Capture the cell that displays the provided text and extract its (X, Y) central coordinate. 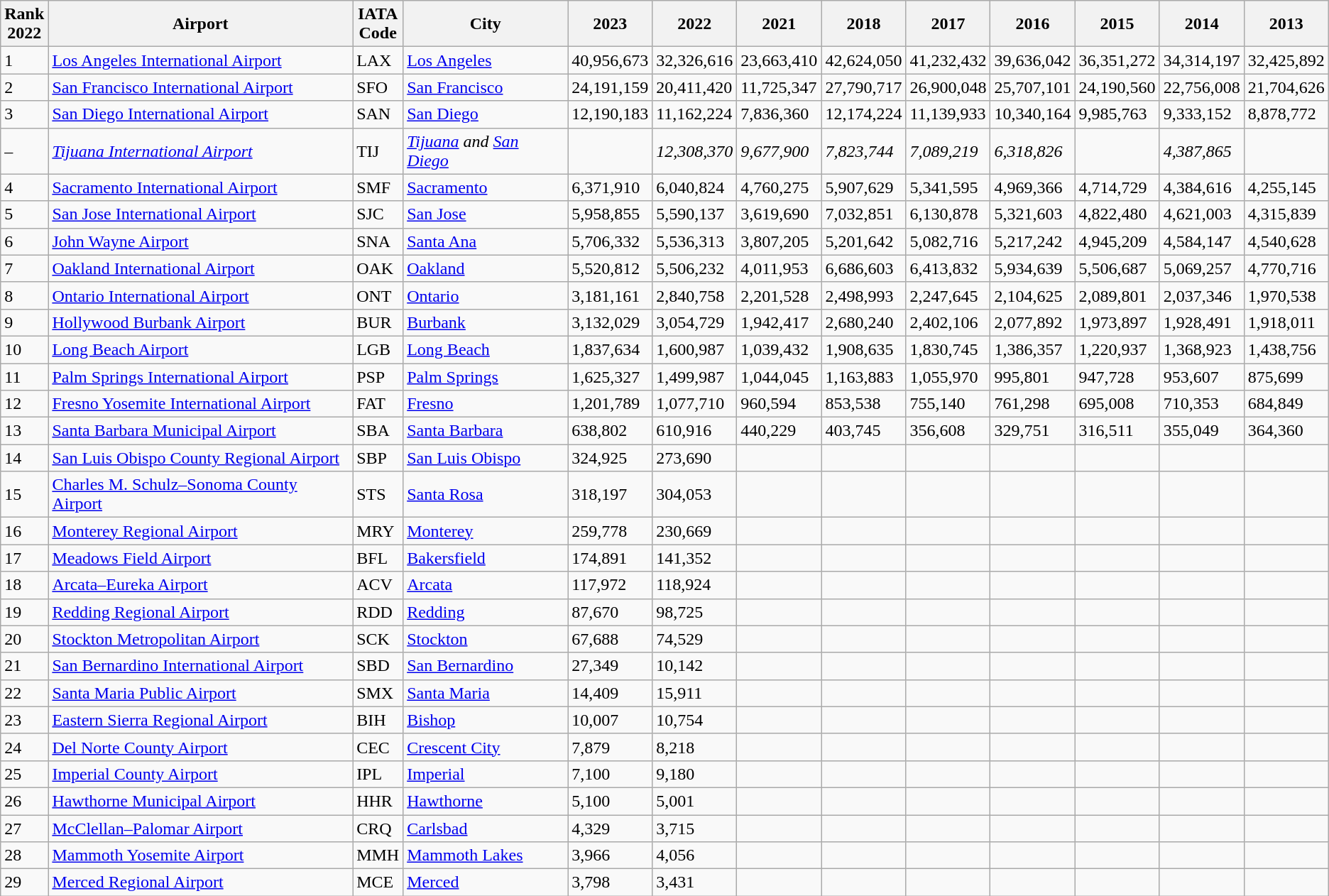
3,715 (694, 829)
5,217,242 (1032, 241)
Burbank (486, 322)
5,907,629 (863, 187)
14,409 (611, 693)
2 (24, 87)
1,830,745 (948, 349)
21 (24, 666)
SMX (378, 693)
259,778 (611, 531)
960,594 (780, 404)
4,329 (611, 829)
SBA (378, 431)
Merced Regional Airport (200, 883)
10,754 (694, 720)
2021 (780, 24)
Hollywood Burbank Airport (200, 322)
4,621,003 (1201, 214)
7,879 (611, 747)
2016 (1032, 24)
273,690 (694, 458)
Santa Rosa (486, 494)
SFO (378, 87)
Meadows Field Airport (200, 558)
5,506,687 (1117, 268)
174,891 (611, 558)
Palm Springs (486, 377)
875,699 (1286, 377)
4,315,839 (1286, 214)
20,411,420 (694, 87)
1,220,937 (1117, 349)
1,368,923 (1201, 349)
2,104,625 (1032, 295)
316,511 (1117, 431)
23,663,410 (780, 60)
4,540,628 (1286, 241)
25 (24, 774)
SCK (378, 639)
1,077,710 (694, 404)
3,132,029 (611, 322)
304,053 (694, 494)
Santa Barbara Municipal Airport (200, 431)
1,837,634 (611, 349)
32,326,616 (694, 60)
2,680,240 (863, 322)
10,007 (611, 720)
Monterey (486, 531)
ACV (378, 585)
9,677,900 (780, 151)
3,807,205 (780, 241)
2013 (1286, 24)
LAX (378, 60)
SBP (378, 458)
Carlsbad (486, 829)
440,229 (780, 431)
PSP (378, 377)
74,529 (694, 639)
2015 (1117, 24)
1,625,327 (611, 377)
Los Angeles (486, 60)
Tijuana and San Diego (486, 151)
Long Beach (486, 349)
Ontario International Airport (200, 295)
324,925 (611, 458)
9,180 (694, 774)
1,201,789 (611, 404)
2023 (611, 24)
1,039,432 (780, 349)
Airport (200, 24)
5,520,812 (611, 268)
2,037,346 (1201, 295)
OAK (378, 268)
34,314,197 (1201, 60)
355,049 (1201, 431)
24 (24, 747)
36,351,272 (1117, 60)
1,942,417 (780, 322)
15,911 (694, 693)
9,333,152 (1201, 114)
4,056 (694, 856)
8 (24, 295)
20 (24, 639)
27,349 (611, 666)
318,197 (611, 494)
4,945,209 (1117, 241)
SMF (378, 187)
Oakland International Airport (200, 268)
853,538 (863, 404)
San Jose International Airport (200, 214)
Santa Maria (486, 693)
Tijuana International Airport (200, 151)
7,100 (611, 774)
1,438,756 (1286, 349)
Oakland (486, 268)
Sacramento (486, 187)
610,916 (694, 431)
2018 (863, 24)
10,340,164 (1032, 114)
Rank2022 (24, 24)
4,384,616 (1201, 187)
CRQ (378, 829)
John Wayne Airport (200, 241)
1,386,357 (1032, 349)
22,756,008 (1201, 87)
Santa Maria Public Airport (200, 693)
761,298 (1032, 404)
5,100 (611, 801)
Palm Springs International Airport (200, 377)
San Jose (486, 214)
San Luis Obispo County Regional Airport (200, 458)
Bishop (486, 720)
Crescent City (486, 747)
3,966 (611, 856)
Charles M. Schulz–Sonoma County Airport (200, 494)
7,032,851 (863, 214)
41,232,432 (948, 60)
4,822,480 (1117, 214)
7 (24, 268)
28 (24, 856)
Santa Ana (486, 241)
1,970,538 (1286, 295)
684,849 (1286, 404)
364,360 (1286, 431)
6 (24, 241)
IPL (378, 774)
4,011,953 (780, 268)
25,707,101 (1032, 87)
4,714,729 (1117, 187)
6,318,826 (1032, 151)
4,255,145 (1286, 187)
4,969,366 (1032, 187)
141,352 (694, 558)
5,706,332 (611, 241)
San Diego International Airport (200, 114)
40,956,673 (611, 60)
4,760,275 (780, 187)
2022 (694, 24)
1,163,883 (863, 377)
MCE (378, 883)
Redding (486, 612)
15 (24, 494)
11,162,224 (694, 114)
Fresno (486, 404)
16 (24, 531)
City (486, 24)
11 (24, 377)
10,142 (694, 666)
Imperial County Airport (200, 774)
18 (24, 585)
1,055,970 (948, 377)
5,069,257 (1201, 268)
IATACode (378, 24)
Los Angeles International Airport (200, 60)
9 (24, 322)
755,140 (948, 404)
1,499,987 (694, 377)
3,054,729 (694, 322)
Merced (486, 883)
San Bernardino (486, 666)
5,536,313 (694, 241)
Bakersfield (486, 558)
42,624,050 (863, 60)
21,704,626 (1286, 87)
5 (24, 214)
5,506,232 (694, 268)
3 (24, 114)
HHR (378, 801)
BFL (378, 558)
8,878,772 (1286, 114)
2,402,106 (948, 322)
SJC (378, 214)
MRY (378, 531)
5,321,603 (1032, 214)
SNA (378, 241)
117,972 (611, 585)
638,802 (611, 431)
26 (24, 801)
5,341,595 (948, 187)
1,908,635 (863, 349)
San Bernardino International Airport (200, 666)
LGB (378, 349)
98,725 (694, 612)
Arcata (486, 585)
STS (378, 494)
11,139,933 (948, 114)
4,584,147 (1201, 241)
27 (24, 829)
7,089,219 (948, 151)
12 (24, 404)
5,934,639 (1032, 268)
Fresno Yosemite International Airport (200, 404)
6,413,832 (948, 268)
1 (24, 60)
13 (24, 431)
Mammoth Lakes (486, 856)
1,044,045 (780, 377)
403,745 (863, 431)
2,498,993 (863, 295)
6,040,824 (694, 187)
14 (24, 458)
Santa Barbara (486, 431)
MMH (378, 856)
9,985,763 (1117, 114)
10 (24, 349)
1,918,011 (1286, 322)
17 (24, 558)
947,728 (1117, 377)
2,077,892 (1032, 322)
695,008 (1117, 404)
6,371,910 (611, 187)
4 (24, 187)
Mammoth Yosemite Airport (200, 856)
1,600,987 (694, 349)
8,218 (694, 747)
118,924 (694, 585)
12,308,370 (694, 151)
San Francisco (486, 87)
McClellan–Palomar Airport (200, 829)
1,973,897 (1117, 322)
32,425,892 (1286, 60)
RDD (378, 612)
Arcata–Eureka Airport (200, 585)
67,688 (611, 639)
SAN (378, 114)
4,770,716 (1286, 268)
5,958,855 (611, 214)
26,900,048 (948, 87)
230,669 (694, 531)
Eastern Sierra Regional Airport (200, 720)
San Diego (486, 114)
5,590,137 (694, 214)
24,191,159 (611, 87)
Del Norte County Airport (200, 747)
Ontario (486, 295)
5,082,716 (948, 241)
23 (24, 720)
7,836,360 (780, 114)
BIH (378, 720)
2017 (948, 24)
Long Beach Airport (200, 349)
2,089,801 (1117, 295)
Sacramento International Airport (200, 187)
7,823,744 (863, 151)
SBD (378, 666)
Monterey Regional Airport (200, 531)
Imperial (486, 774)
6,130,878 (948, 214)
39,636,042 (1032, 60)
5,201,642 (863, 241)
3,798 (611, 883)
CEC (378, 747)
22 (24, 693)
Stockton Metropolitan Airport (200, 639)
87,670 (611, 612)
2014 (1201, 24)
BUR (378, 322)
2,247,645 (948, 295)
3,619,690 (780, 214)
FAT (378, 404)
710,353 (1201, 404)
3,181,161 (611, 295)
24,190,560 (1117, 87)
12,190,183 (611, 114)
4,387,865 (1201, 151)
San Luis Obispo (486, 458)
Hawthorne Municipal Airport (200, 801)
12,174,224 (863, 114)
Stockton (486, 639)
19 (24, 612)
TIJ (378, 151)
356,608 (948, 431)
2,201,528 (780, 295)
– (24, 151)
1,928,491 (1201, 322)
6,686,603 (863, 268)
ONT (378, 295)
Redding Regional Airport (200, 612)
995,801 (1032, 377)
San Francisco International Airport (200, 87)
329,751 (1032, 431)
2,840,758 (694, 295)
11,725,347 (780, 87)
5,001 (694, 801)
Hawthorne (486, 801)
953,607 (1201, 377)
27,790,717 (863, 87)
29 (24, 883)
3,431 (694, 883)
